Detect which cell encompasses the target text, then output its (x, y) center coordinate. 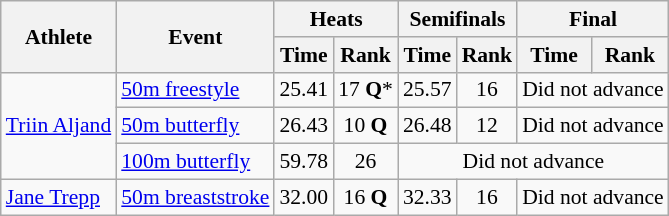
17 Q* (366, 90)
10 Q (366, 126)
Triin Aljand (59, 126)
26.43 (304, 126)
50m freestyle (195, 90)
Final (593, 19)
32.33 (428, 197)
32.00 (304, 197)
Athlete (59, 36)
25.41 (304, 90)
59.78 (304, 162)
100m butterfly (195, 162)
Event (195, 36)
16 Q (366, 197)
Heats (336, 19)
Semifinals (458, 19)
26 (366, 162)
25.57 (428, 90)
Jane Trepp (59, 197)
26.48 (428, 126)
12 (488, 126)
50m breaststroke (195, 197)
50m butterfly (195, 126)
